Extract the [x, y] coordinate from the center of the cell holding the provided text.  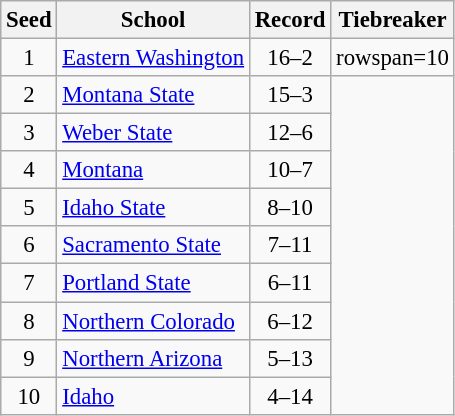
Idaho [153, 396]
9 [29, 358]
2 [29, 95]
7–11 [290, 245]
Montana [153, 170]
rowspan=10 [392, 58]
8 [29, 321]
5–13 [290, 358]
1 [29, 58]
Eastern Washington [153, 58]
3 [29, 133]
8–10 [290, 208]
10–7 [290, 170]
4 [29, 170]
Weber State [153, 133]
7 [29, 283]
12–6 [290, 133]
6 [29, 245]
5 [29, 208]
Portland State [153, 283]
4–14 [290, 396]
Sacramento State [153, 245]
16–2 [290, 58]
Record [290, 20]
Montana State [153, 95]
15–3 [290, 95]
School [153, 20]
Idaho State [153, 208]
Seed [29, 20]
Northern Arizona [153, 358]
Tiebreaker [392, 20]
Northern Colorado [153, 321]
6–12 [290, 321]
6–11 [290, 283]
10 [29, 396]
